For the text-containing cell, return its midpoint in (X, Y) coordinate format. 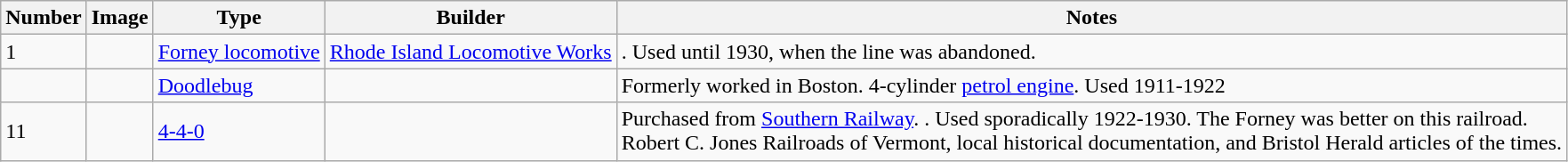
Forney locomotive (238, 52)
Notes (1091, 18)
Builder (470, 18)
. Used until 1930, when the line was abandoned. (1091, 52)
1 (44, 52)
Rhode Island Locomotive Works (470, 52)
Type (238, 18)
Image (119, 18)
4-4-0 (238, 132)
Doodlebug (238, 85)
Formerly worked in Boston. 4-cylinder petrol engine. Used 1911-1922 (1091, 85)
Number (44, 18)
11 (44, 132)
